From the cell containing the given text, extract its center point as [X, Y] coordinate. 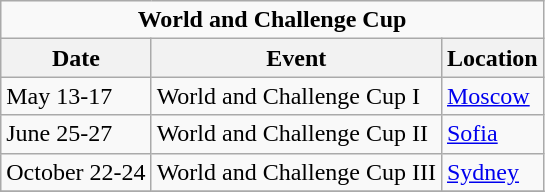
Date [76, 58]
October 22-24 [76, 172]
World and Challenge Cup II [296, 134]
World and Challenge Cup III [296, 172]
Moscow [492, 96]
Sofia [492, 134]
Event [296, 58]
World and Challenge Cup [272, 20]
Sydney [492, 172]
Location [492, 58]
May 13-17 [76, 96]
June 25-27 [76, 134]
World and Challenge Cup I [296, 96]
